Locate the cell with the specified text and output its (x, y) center coordinate. 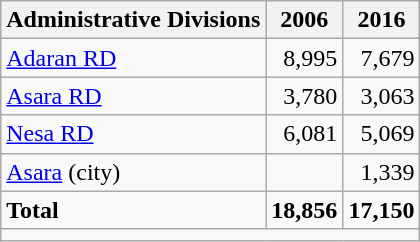
7,679 (382, 58)
Administrative Divisions (134, 20)
6,081 (304, 134)
1,339 (382, 172)
Asara RD (134, 96)
Nesa RD (134, 134)
Adaran RD (134, 58)
2016 (382, 20)
17,150 (382, 210)
Asara (city) (134, 172)
2006 (304, 20)
5,069 (382, 134)
8,995 (304, 58)
3,780 (304, 96)
18,856 (304, 210)
Total (134, 210)
3,063 (382, 96)
